Return (x, y) of the center of cell containing provided text 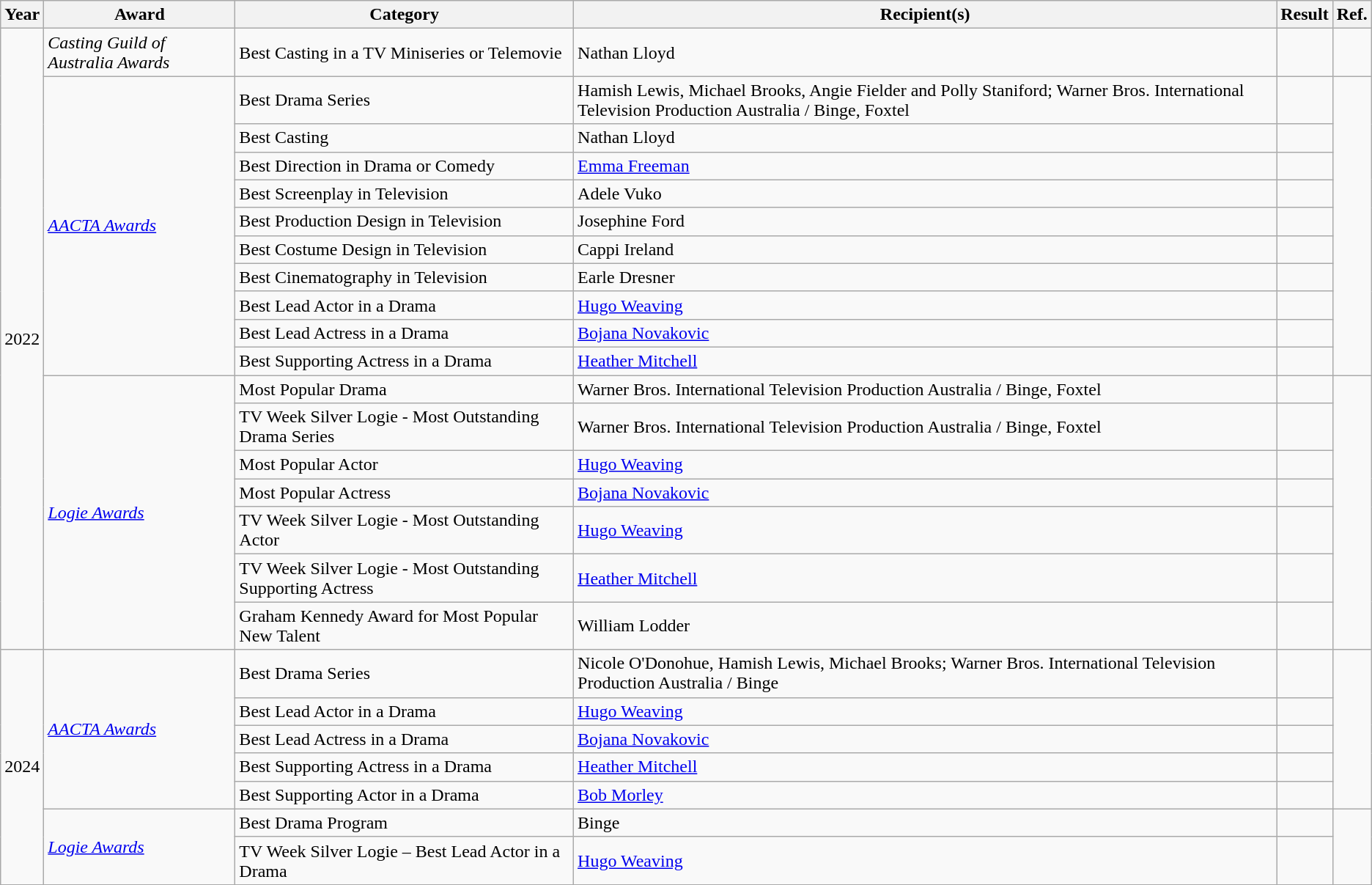
TV Week Silver Logie - Most Outstanding Drama Series (405, 427)
Josephine Ford (925, 221)
Casting Guild of Australia Awards (139, 53)
Best Casting in a TV Miniseries or Telemovie (405, 53)
Cappi Ireland (925, 249)
Most Popular Actress (405, 493)
Best Screenplay in Television (405, 194)
2022 (22, 339)
TV Week Silver Logie - Most Outstanding Actor (405, 531)
Binge (925, 823)
Result (1305, 15)
Category (405, 15)
TV Week Silver Logie – Best Lead Actor in a Drama (405, 861)
Graham Kennedy Award for Most Popular New Talent (405, 626)
Best Costume Design in Television (405, 249)
Best Cinematography in Television (405, 277)
Best Drama Program (405, 823)
Emma Freeman (925, 166)
Nicole O'Donohue, Hamish Lewis, Michael Brooks; Warner Bros. International Television Production Australia / Binge (925, 673)
Recipient(s) (925, 15)
Earle Dresner (925, 277)
Bob Morley (925, 795)
Award (139, 15)
Ref. (1351, 15)
Most Popular Drama (405, 389)
Hamish Lewis, Michael Brooks, Angie Fielder and Polly Staniford; Warner Bros. International Television Production Australia / Binge, Foxtel (925, 100)
Year (22, 15)
Best Supporting Actor in a Drama (405, 795)
Best Direction in Drama or Comedy (405, 166)
TV Week Silver Logie - Most Outstanding Supporting Actress (405, 578)
Best Casting (405, 138)
Most Popular Actor (405, 465)
William Lodder (925, 626)
2024 (22, 767)
Adele Vuko (925, 194)
Best Production Design in Television (405, 221)
